From the cell containing the given text, extract its center point as (x, y) coordinate. 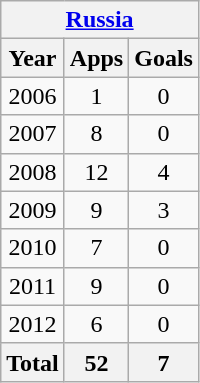
12 (96, 172)
Russia (100, 20)
Apps (96, 58)
6 (96, 324)
Goals (164, 58)
3 (164, 210)
1 (96, 96)
2006 (33, 96)
2012 (33, 324)
2008 (33, 172)
52 (96, 362)
2010 (33, 248)
Total (33, 362)
8 (96, 134)
4 (164, 172)
2007 (33, 134)
2011 (33, 286)
Year (33, 58)
2009 (33, 210)
